Extract the (x, y) coordinate from the center of the cell holding the provided text.  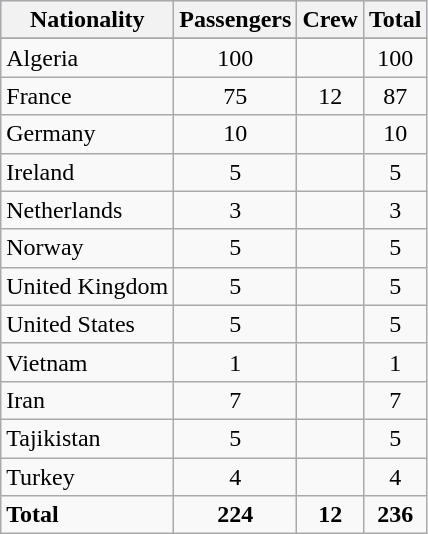
Algeria (88, 58)
Crew (330, 20)
Iran (88, 400)
United States (88, 324)
224 (236, 515)
87 (395, 96)
France (88, 96)
Passengers (236, 20)
Vietnam (88, 362)
236 (395, 515)
Nationality (88, 20)
Norway (88, 248)
Turkey (88, 477)
Tajikistan (88, 438)
75 (236, 96)
Netherlands (88, 210)
United Kingdom (88, 286)
Ireland (88, 172)
Germany (88, 134)
